From the cell containing the given text, extract its center point as [X, Y] coordinate. 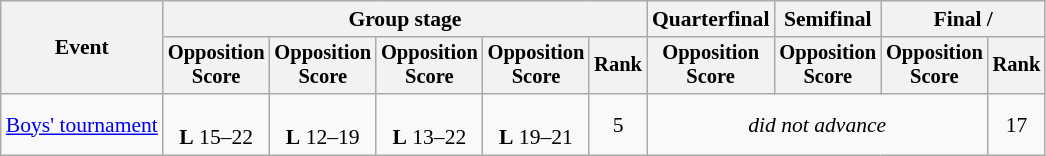
Group stage [405, 19]
did not advance [818, 124]
Final / [963, 19]
L 12–19 [322, 124]
5 [618, 124]
Semifinal [828, 19]
Boys' tournament [82, 124]
L 13–22 [430, 124]
Quarterfinal [711, 19]
L 19–21 [536, 124]
17 [1017, 124]
L 15–22 [216, 124]
Event [82, 48]
